Capture the cell that displays the provided text and extract its [x, y] central coordinate. 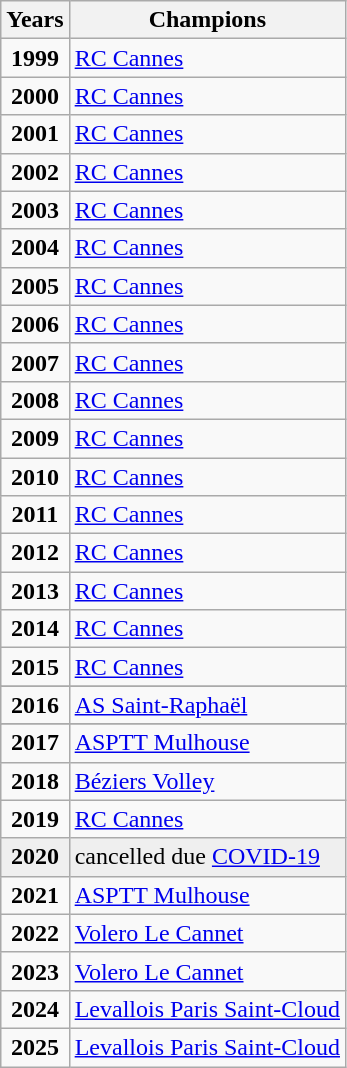
2016 [35, 705]
2010 [35, 477]
2002 [35, 172]
2020 [35, 857]
2022 [35, 933]
Champions [207, 20]
2000 [35, 96]
2017 [35, 743]
2023 [35, 971]
2018 [35, 781]
2008 [35, 400]
2009 [35, 438]
2024 [35, 1009]
2012 [35, 553]
cancelled due COVID-19 [207, 857]
2004 [35, 248]
Béziers Volley [207, 781]
AS Saint-Raphaël [207, 705]
Years [35, 20]
2025 [35, 1047]
2015 [35, 667]
2013 [35, 591]
2021 [35, 895]
2005 [35, 286]
2001 [35, 134]
2006 [35, 324]
1999 [35, 58]
2019 [35, 819]
2011 [35, 515]
2007 [35, 362]
2014 [35, 629]
2003 [35, 210]
